Return the (X, Y) coordinate for the center point of the cell that contains the specified text.  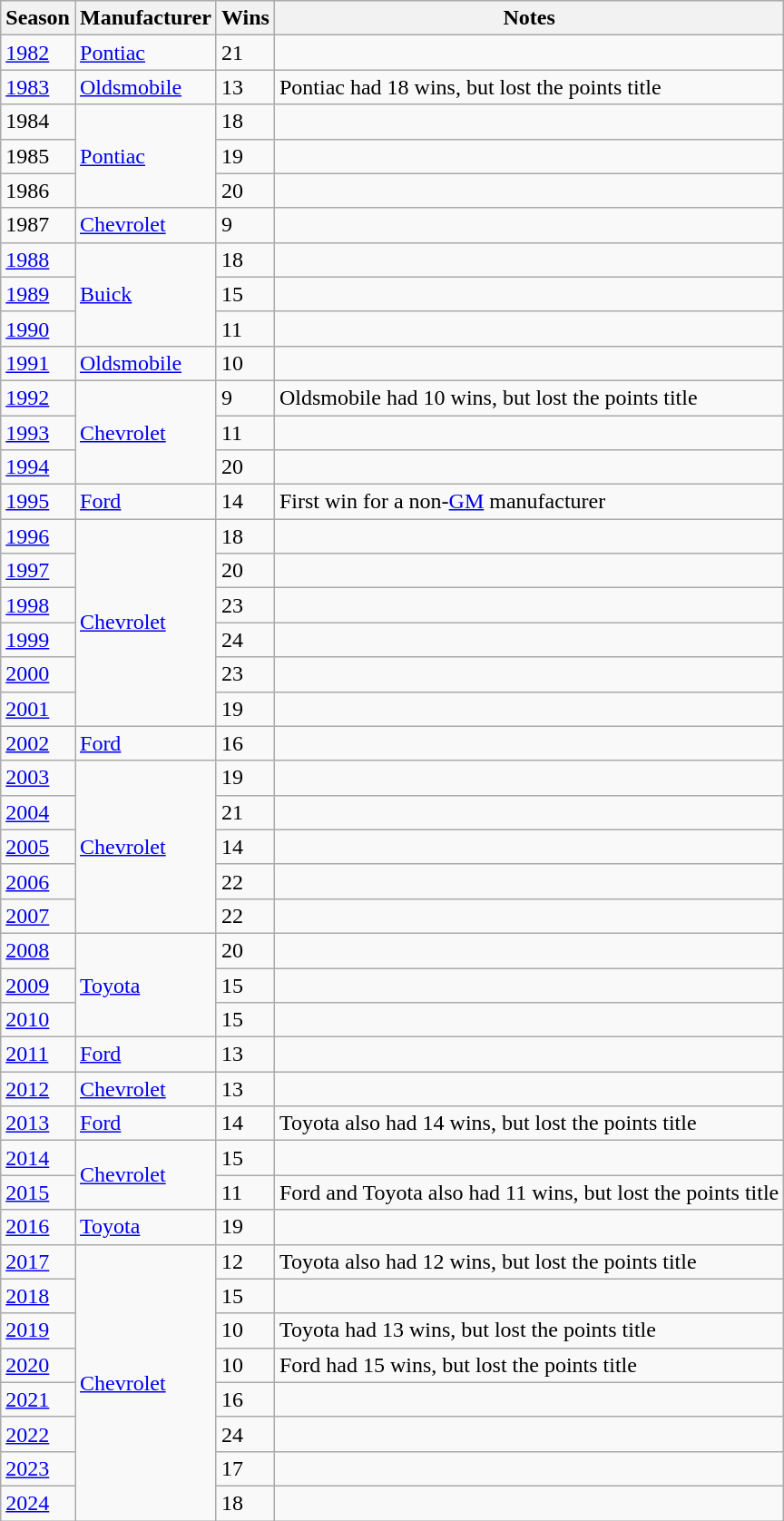
1991 (38, 363)
1999 (38, 640)
Ford had 15 wins, but lost the points title (528, 1365)
2020 (38, 1365)
Toyota also had 12 wins, but lost the points title (528, 1261)
2012 (38, 1089)
2019 (38, 1330)
Pontiac had 18 wins, but lost the points title (528, 87)
1990 (38, 329)
2018 (38, 1296)
2000 (38, 674)
2006 (38, 881)
1993 (38, 433)
2007 (38, 916)
Ford and Toyota also had 11 wins, but lost the points title (528, 1192)
1987 (38, 225)
17 (245, 1468)
Notes (528, 18)
1985 (38, 156)
Manufacturer (145, 18)
2024 (38, 1503)
2017 (38, 1261)
2009 (38, 985)
1997 (38, 571)
2004 (38, 812)
2014 (38, 1158)
2001 (38, 709)
1983 (38, 87)
Toyota had 13 wins, but lost the points title (528, 1330)
2003 (38, 778)
Toyota also had 14 wins, but lost the points title (528, 1124)
2010 (38, 1020)
1994 (38, 467)
1995 (38, 502)
2015 (38, 1192)
12 (245, 1261)
Wins (245, 18)
2008 (38, 950)
2021 (38, 1399)
2022 (38, 1434)
2013 (38, 1124)
First win for a non-GM manufacturer (528, 502)
2005 (38, 847)
2023 (38, 1468)
1984 (38, 122)
1982 (38, 53)
Oldsmobile had 10 wins, but lost the points title (528, 397)
2011 (38, 1055)
1996 (38, 536)
Season (38, 18)
1989 (38, 294)
2002 (38, 743)
2016 (38, 1227)
Buick (145, 294)
1998 (38, 605)
1988 (38, 260)
1992 (38, 397)
1986 (38, 191)
